Locate the cell with the specified text and output its (X, Y) center coordinate. 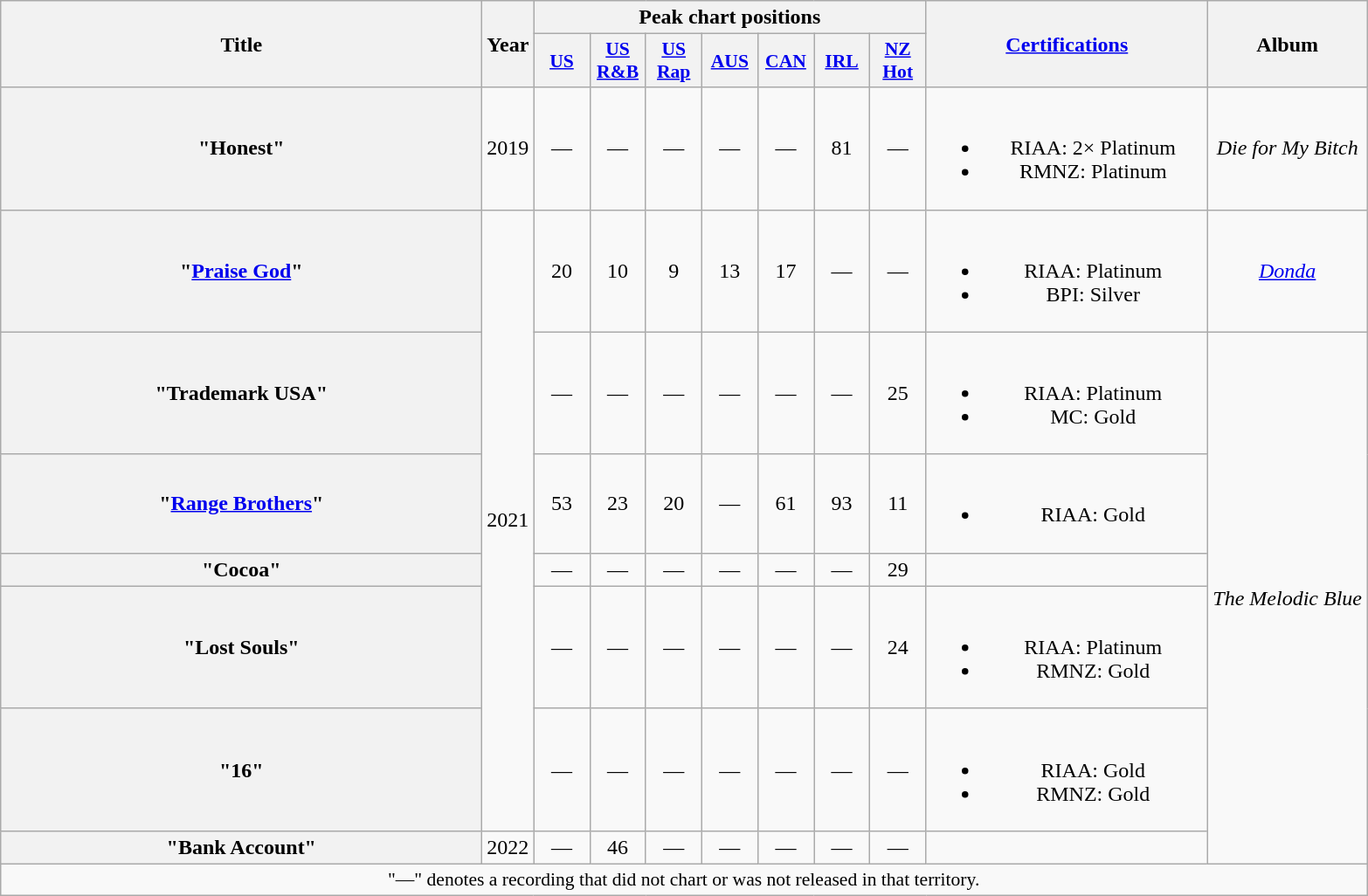
RIAA: 2× PlatinumRMNZ: Platinum (1067, 148)
2021 (508, 520)
"16" (241, 769)
RIAA: PlatinumRMNZ: Gold (1067, 647)
25 (898, 393)
"Cocoa" (241, 569)
"—" denotes a recording that did not chart or was not released in that territory. (684, 879)
2019 (508, 148)
US (562, 61)
61 (785, 503)
Peak chart positions (730, 17)
"Bank Account" (241, 847)
9 (674, 271)
"Praise God" (241, 271)
10 (618, 271)
Title (241, 44)
81 (842, 148)
23 (618, 503)
"Honest" (241, 148)
AUS (729, 61)
11 (898, 503)
Year (508, 44)
93 (842, 503)
IRL (842, 61)
Album (1288, 44)
NZHot (898, 61)
"Trademark USA" (241, 393)
24 (898, 647)
USR&B (618, 61)
46 (618, 847)
"Range Brothers" (241, 503)
Certifications (1067, 44)
RIAA: PlatinumBPI: Silver (1067, 271)
CAN (785, 61)
Die for My Bitch (1288, 148)
RIAA: PlatinumMC: Gold (1067, 393)
53 (562, 503)
RIAA: GoldRMNZ: Gold (1067, 769)
17 (785, 271)
"Lost Souls" (241, 647)
Donda (1288, 271)
29 (898, 569)
USRap (674, 61)
The Melodic Blue (1288, 597)
RIAA: Gold (1067, 503)
2022 (508, 847)
13 (729, 271)
